Find where the given text appears and provide that cell's center as (x, y) coordinate. 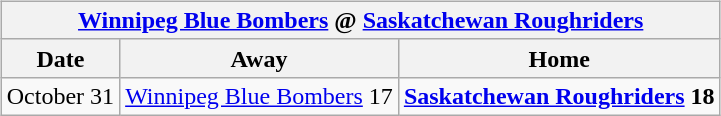
Date (60, 58)
Winnipeg Blue Bombers 17 (260, 96)
Home (559, 58)
October 31 (60, 96)
Saskatchewan Roughriders 18 (559, 96)
Away (260, 58)
Winnipeg Blue Bombers @ Saskatchewan Roughriders (360, 20)
